Identify which cell holds the provided text, then report its (x, y) central coordinate. 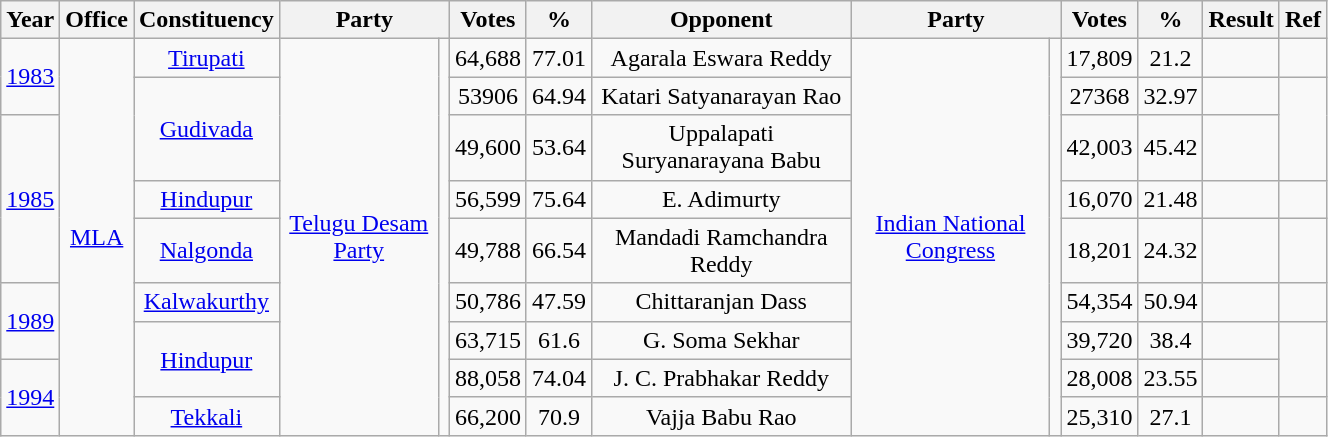
61.6 (558, 340)
Mandadi Ramchandra Reddy (721, 250)
21.2 (1170, 58)
39,720 (1100, 340)
88,058 (488, 378)
23.55 (1170, 378)
38.4 (1170, 340)
50.94 (1170, 302)
Tekkali (207, 416)
Constituency (207, 20)
21.48 (1170, 199)
J. C. Prabhakar Reddy (721, 378)
Office (97, 20)
75.64 (558, 199)
56,599 (488, 199)
28,008 (1100, 378)
Kalwakurthy (207, 302)
47.59 (558, 302)
18,201 (1100, 250)
Telugu Desam Party (358, 238)
Vajja Babu Rao (721, 416)
Gudivada (207, 128)
64.94 (558, 96)
77.01 (558, 58)
Agarala Eswara Reddy (721, 58)
42,003 (1100, 148)
Uppalapati Suryanarayana Babu (721, 148)
54,354 (1100, 302)
63,715 (488, 340)
24.32 (1170, 250)
Result (1241, 20)
1994 (30, 397)
G. Soma Sekhar (721, 340)
Indian National Congress (950, 238)
50,786 (488, 302)
Katari Satyanarayan Rao (721, 96)
E. Adimurty (721, 199)
17,809 (1100, 58)
Opponent (721, 20)
Tirupati (207, 58)
45.42 (1170, 148)
Nalgonda (207, 250)
49,600 (488, 148)
74.04 (558, 378)
70.9 (558, 416)
53906 (488, 96)
32.97 (1170, 96)
Year (30, 20)
64,688 (488, 58)
1985 (30, 199)
27.1 (1170, 416)
Ref (1302, 20)
25,310 (1100, 416)
16,070 (1100, 199)
Chittaranjan Dass (721, 302)
66,200 (488, 416)
49,788 (488, 250)
1989 (30, 321)
MLA (97, 238)
1983 (30, 77)
66.54 (558, 250)
27368 (1100, 96)
53.64 (558, 148)
